Locate the cell with the specified text and output its [x, y] center coordinate. 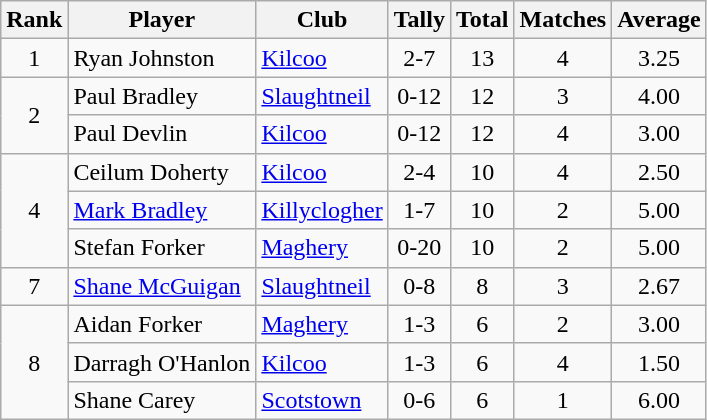
6.00 [660, 400]
Average [660, 20]
Killyclogher [322, 210]
Mark Bradley [162, 210]
Scotstown [322, 400]
1.50 [660, 362]
Total [482, 20]
Paul Bradley [162, 96]
Ceilum Doherty [162, 172]
Paul Devlin [162, 134]
0-6 [419, 400]
2.67 [660, 286]
7 [34, 286]
Rank [34, 20]
Aidan Forker [162, 324]
Matches [563, 20]
4.00 [660, 96]
Ryan Johnston [162, 58]
Shane Carey [162, 400]
3.25 [660, 58]
Player [162, 20]
1-7 [419, 210]
0-20 [419, 248]
Club [322, 20]
Tally [419, 20]
2-4 [419, 172]
13 [482, 58]
Darragh O'Hanlon [162, 362]
2-7 [419, 58]
Stefan Forker [162, 248]
Shane McGuigan [162, 286]
0-8 [419, 286]
2.50 [660, 172]
